Find where the given text appears and provide that cell's center as [x, y] coordinate. 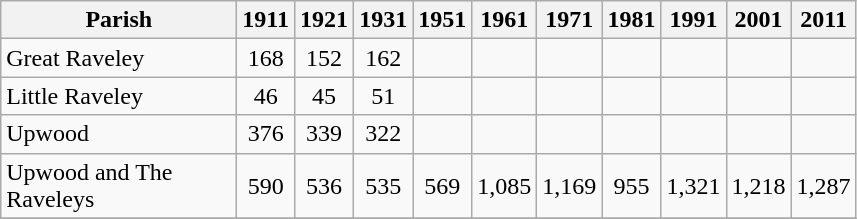
Upwood and The Raveleys [119, 186]
152 [324, 58]
955 [632, 186]
1971 [570, 20]
535 [384, 186]
1,321 [694, 186]
1961 [504, 20]
Parish [119, 20]
1991 [694, 20]
1951 [442, 20]
1911 [266, 20]
Upwood [119, 134]
46 [266, 96]
590 [266, 186]
536 [324, 186]
322 [384, 134]
1931 [384, 20]
45 [324, 96]
1,218 [758, 186]
376 [266, 134]
Great Raveley [119, 58]
1921 [324, 20]
2011 [824, 20]
339 [324, 134]
51 [384, 96]
569 [442, 186]
1981 [632, 20]
168 [266, 58]
Little Raveley [119, 96]
162 [384, 58]
1,287 [824, 186]
2001 [758, 20]
1,085 [504, 186]
1,169 [570, 186]
